Capture the cell that displays the provided text and extract its (x, y) central coordinate. 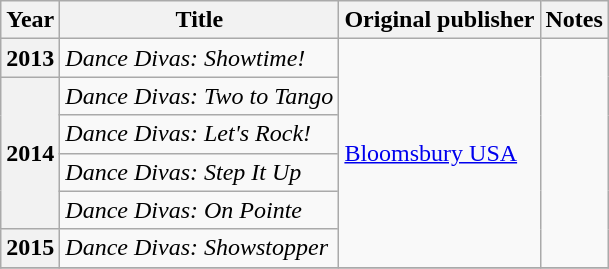
Dance Divas: Let's Rock! (200, 134)
Original publisher (440, 20)
2014 (30, 153)
2015 (30, 248)
Year (30, 20)
Dance Divas: Two to Tango (200, 96)
Dance Divas: Showtime! (200, 58)
Dance Divas: Step It Up (200, 172)
2013 (30, 58)
Dance Divas: Showstopper (200, 248)
Bloomsbury USA (440, 153)
Notes (574, 20)
Title (200, 20)
Dance Divas: On Pointe (200, 210)
